Find where the given text appears and provide that cell's center as (X, Y) coordinate. 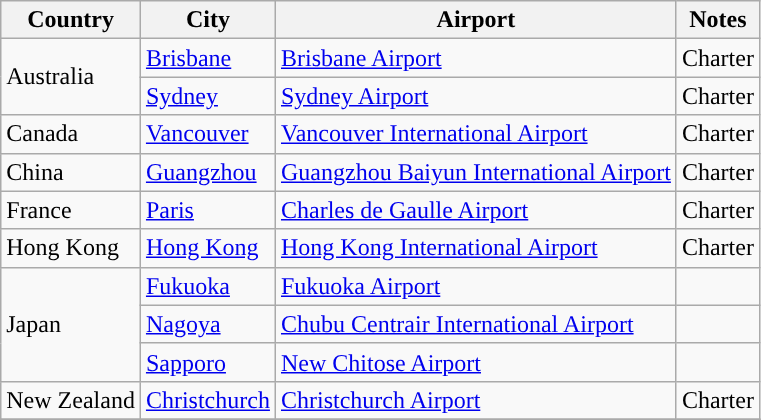
Hong Kong International Airport (476, 248)
Canada (71, 134)
New Chitose Airport (476, 362)
Notes (718, 20)
Brisbane (208, 58)
Paris (208, 210)
Nagoya (208, 324)
Country (71, 20)
Chubu Centrair International Airport (476, 324)
Vancouver (208, 134)
Japan (71, 324)
Vancouver International Airport (476, 134)
Charles de Gaulle Airport (476, 210)
Airport (476, 20)
Australia (71, 77)
France (71, 210)
New Zealand (71, 400)
Christchurch (208, 400)
Sydney (208, 96)
Guangzhou Baiyun International Airport (476, 172)
Sydney Airport (476, 96)
City (208, 20)
Fukuoka (208, 286)
China (71, 172)
Sapporo (208, 362)
Guangzhou (208, 172)
Brisbane Airport (476, 58)
Christchurch Airport (476, 400)
Fukuoka Airport (476, 286)
